Scan for the cell matching the given text and deliver its (X, Y) coordinate at center. 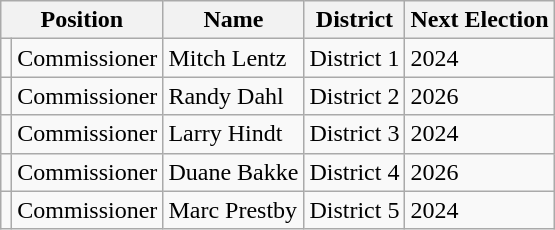
Position (82, 20)
Next Election (480, 20)
District 3 (354, 134)
District (354, 20)
Larry Hindt (234, 134)
District 4 (354, 172)
Randy Dahl (234, 96)
Name (234, 20)
District 5 (354, 210)
Duane Bakke (234, 172)
District 1 (354, 58)
Marc Prestby (234, 210)
Mitch Lentz (234, 58)
District 2 (354, 96)
